Locate the cell with the specified text and output its (X, Y) center coordinate. 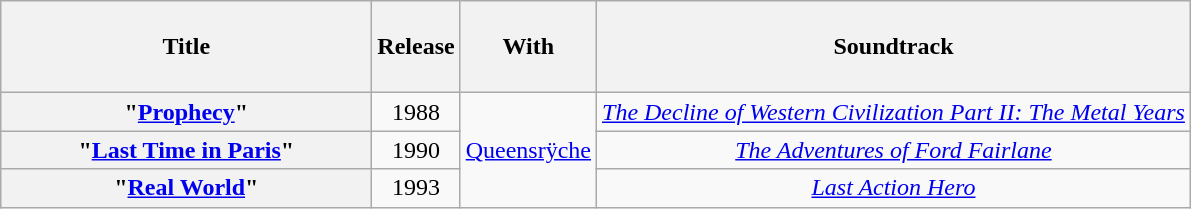
1988 (416, 112)
1993 (416, 188)
The Adventures of Ford Fairlane (894, 150)
Queensrÿche (528, 150)
Release (416, 47)
Title (186, 47)
Soundtrack (894, 47)
1990 (416, 150)
With (528, 47)
"Real World" (186, 188)
"Last Time in Paris" (186, 150)
The Decline of Western Civilization Part II: The Metal Years (894, 112)
"Prophecy" (186, 112)
Last Action Hero (894, 188)
